Detect which cell encompasses the target text, then output its [x, y] center coordinate. 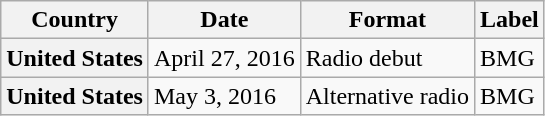
Date [224, 20]
Alternative radio [387, 96]
May 3, 2016 [224, 96]
Country [75, 20]
Radio debut [387, 58]
April 27, 2016 [224, 58]
Label [510, 20]
Format [387, 20]
